Scan for the cell matching the given text and deliver its (X, Y) coordinate at center. 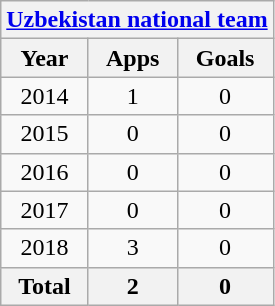
Total (45, 286)
3 (132, 248)
2017 (45, 210)
Uzbekistan national team (137, 20)
1 (132, 96)
2014 (45, 96)
Apps (132, 58)
Goals (225, 58)
Year (45, 58)
2 (132, 286)
2018 (45, 248)
2015 (45, 134)
2016 (45, 172)
